For the text-containing cell, return its midpoint in (x, y) coordinate format. 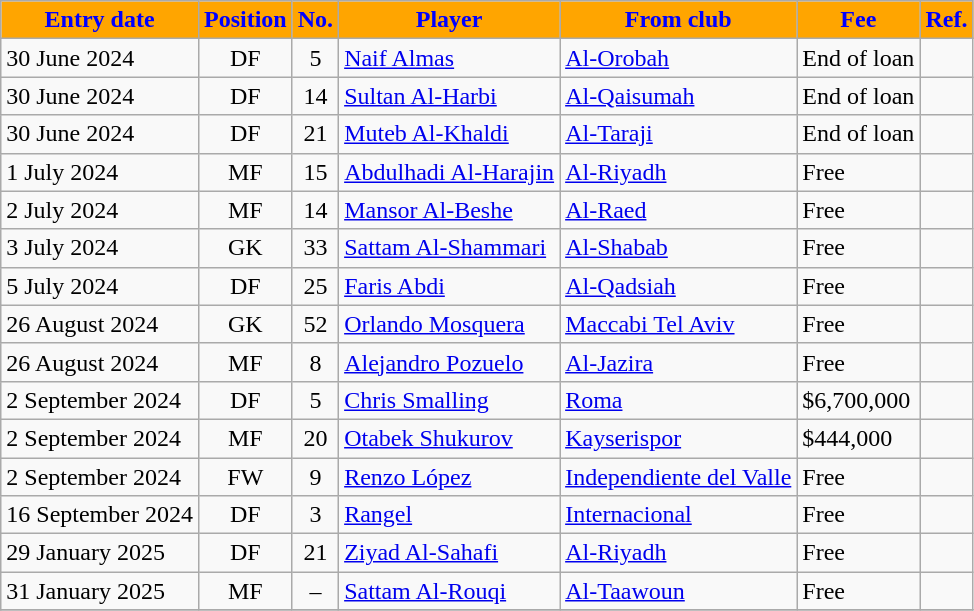
31 January 2025 (100, 591)
8 (315, 362)
3 (315, 515)
3 July 2024 (100, 248)
Abdulhadi Al-Harajin (450, 172)
Player (450, 20)
Al-Qadsiah (678, 286)
9 (315, 477)
Renzo López (450, 477)
$6,700,000 (858, 400)
Maccabi Tel Aviv (678, 324)
1 July 2024 (100, 172)
Alejandro Pozuelo (450, 362)
From club (678, 20)
Muteb Al-Khaldi (450, 134)
Sultan Al-Harbi (450, 96)
Al-Taraji (678, 134)
Faris Abdi (450, 286)
Sattam Al-Rouqi (450, 591)
Position (245, 20)
No. (315, 20)
$444,000 (858, 438)
5 July 2024 (100, 286)
15 (315, 172)
FW (245, 477)
Chris Smalling (450, 400)
29 January 2025 (100, 553)
Sattam Al-Shammari (450, 248)
2 July 2024 (100, 210)
33 (315, 248)
Ref. (946, 20)
Entry date (100, 20)
25 (315, 286)
Al-Orobah (678, 58)
Al-Qaisumah (678, 96)
Al-Shabab (678, 248)
52 (315, 324)
16 September 2024 (100, 515)
Roma (678, 400)
Al-Taawoun (678, 591)
Rangel (450, 515)
Internacional (678, 515)
20 (315, 438)
Al-Raed (678, 210)
Naif Almas (450, 58)
Orlando Mosquera (450, 324)
Fee (858, 20)
Independiente del Valle (678, 477)
– (315, 591)
Al-Jazira (678, 362)
Ziyad Al-Sahafi (450, 553)
Mansor Al-Beshe (450, 210)
Otabek Shukurov (450, 438)
Kayserispor (678, 438)
